Extract the [x, y] coordinate from the center of the cell holding the provided text.  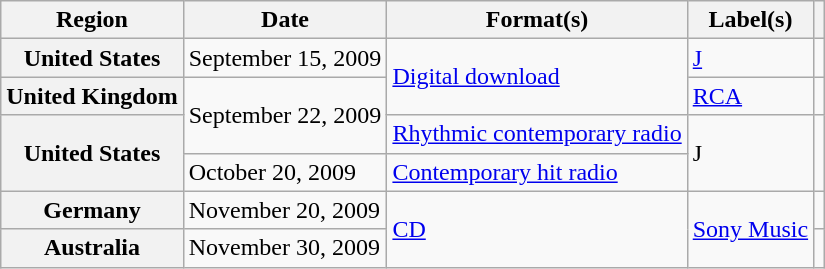
Date [285, 20]
November 30, 2009 [285, 248]
September 22, 2009 [285, 115]
Digital download [537, 77]
September 15, 2009 [285, 58]
CD [537, 229]
November 20, 2009 [285, 210]
RCA [750, 96]
Format(s) [537, 20]
Rhythmic contemporary radio [537, 134]
Sony Music [750, 229]
Region [92, 20]
October 20, 2009 [285, 172]
Label(s) [750, 20]
Australia [92, 248]
Contemporary hit radio [537, 172]
Germany [92, 210]
United Kingdom [92, 96]
